Scan for the cell matching the given text and deliver its [X, Y] coordinate at center. 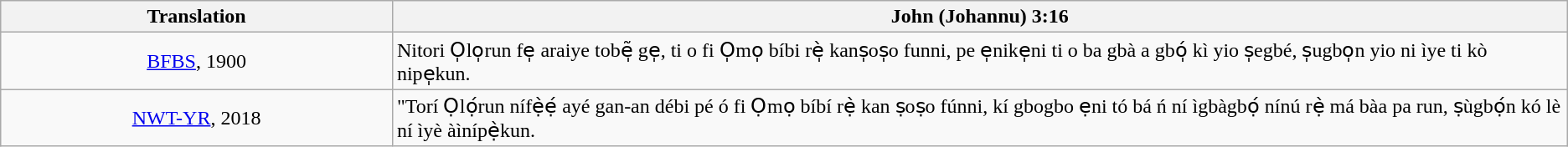
Translation [197, 17]
BFBS, 1900 [197, 61]
John (Johannu) 3:16 [980, 17]
NWT-YR, 2018 [197, 118]
